Identify which cell holds the provided text, then report its (X, Y) central coordinate. 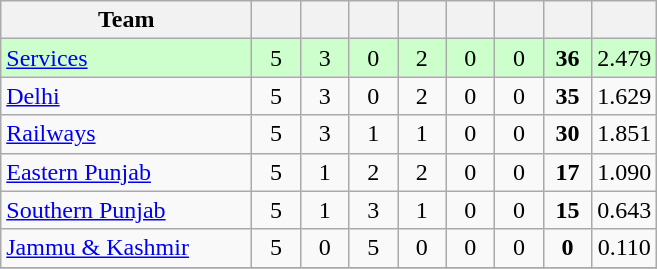
35 (568, 96)
Services (126, 58)
Jammu & Kashmir (126, 248)
Eastern Punjab (126, 172)
Team (126, 20)
17 (568, 172)
1.629 (624, 96)
Southern Punjab (126, 210)
0.643 (624, 210)
15 (568, 210)
Railways (126, 134)
30 (568, 134)
0.110 (624, 248)
1.851 (624, 134)
36 (568, 58)
2.479 (624, 58)
Delhi (126, 96)
1.090 (624, 172)
